Provide the (x, y) coordinate of the cell's center where the given text is located.  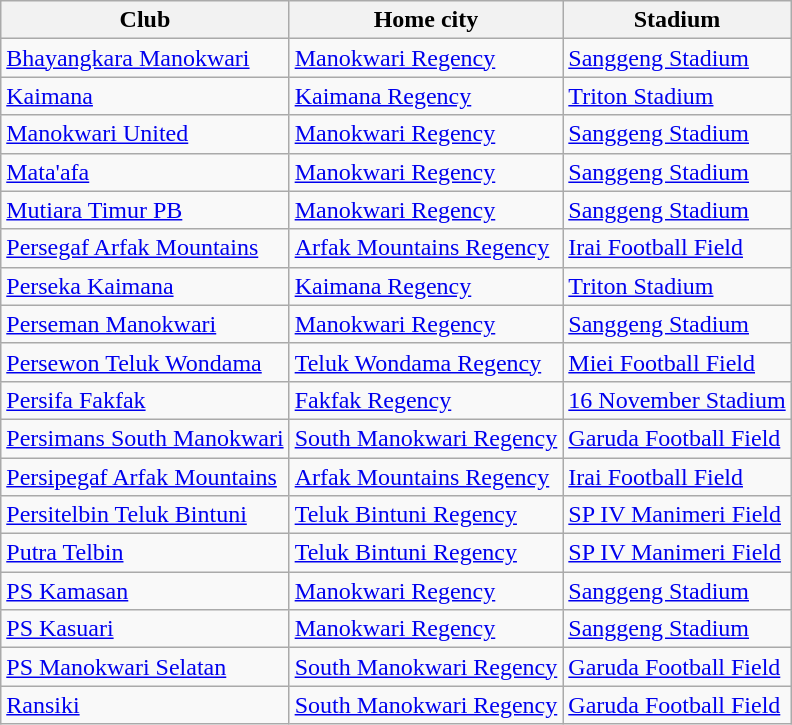
Ransiki (145, 705)
Fakfak Regency (426, 400)
Club (145, 20)
Persitelbin Teluk Bintuni (145, 515)
Perseman Manokwari (145, 324)
Persimans South Manokwari (145, 438)
16 November Stadium (677, 400)
PS Kamasan (145, 591)
Stadium (677, 20)
Persifa Fakfak (145, 400)
Persewon Teluk Wondama (145, 362)
Kaimana (145, 96)
Bhayangkara Manokwari (145, 58)
PS Kasuari (145, 629)
Persipegaf Arfak Mountains (145, 477)
Mata'afa (145, 172)
Teluk Wondama Regency (426, 362)
Perseka Kaimana (145, 286)
Persegaf Arfak Mountains (145, 248)
Manokwari United (145, 134)
Mutiara Timur PB (145, 210)
Home city (426, 20)
PS Manokwari Selatan (145, 667)
Miei Football Field (677, 362)
Putra Telbin (145, 553)
